Extract the [X, Y] coordinate from the center of the cell holding the provided text.  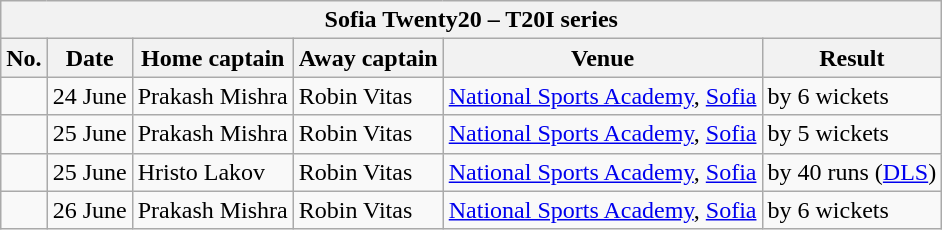
No. [24, 58]
Home captain [212, 58]
Away captain [368, 58]
by 5 wickets [852, 134]
Date [90, 58]
Result [852, 58]
26 June [90, 210]
by 40 runs (DLS) [852, 172]
Venue [602, 58]
24 June [90, 96]
Sofia Twenty20 – T20I series [472, 20]
Hristo Lakov [212, 172]
